Search for the cell housing the specified text and yield its [X, Y] center coordinate. 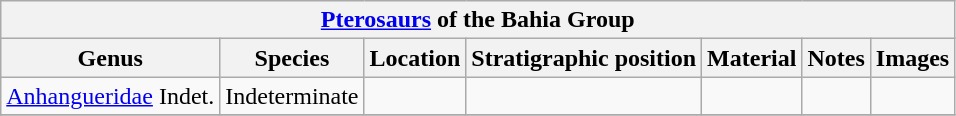
Images [912, 58]
Pterosaurs of the Bahia Group [478, 20]
Material [752, 58]
Location [415, 58]
Notes [836, 58]
Species [292, 58]
Anhangueridae Indet. [110, 96]
Indeterminate [292, 96]
Stratigraphic position [584, 58]
Genus [110, 58]
